Provide the [x, y] coordinate of the cell's center where the given text is located.  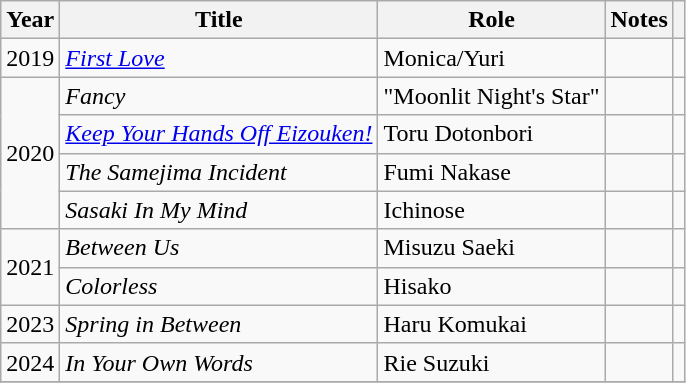
Keep Your Hands Off Eizouken! [219, 134]
Notes [639, 20]
Toru Dotonbori [492, 134]
Sasaki In My Mind [219, 210]
2024 [30, 362]
Fumi Nakase [492, 172]
Haru Komukai [492, 324]
Monica/Yuri [492, 58]
"Moonlit Night's Star" [492, 96]
Colorless [219, 286]
The Samejima Incident [219, 172]
Rie Suzuki [492, 362]
In Your Own Words [219, 362]
Role [492, 20]
First Love [219, 58]
Title [219, 20]
Hisako [492, 286]
Year [30, 20]
2020 [30, 153]
2019 [30, 58]
Fancy [219, 96]
Misuzu Saeki [492, 248]
Between Us [219, 248]
Spring in Between [219, 324]
2021 [30, 267]
2023 [30, 324]
Ichinose [492, 210]
